Return the (X, Y) coordinate for the center point of the cell that contains the specified text.  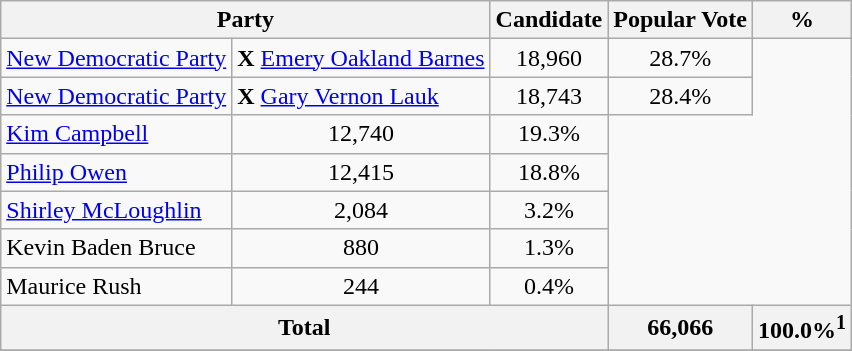
Candidate (549, 20)
Party (246, 20)
Kevin Baden Bruce (116, 248)
Total (304, 328)
19.3% (549, 134)
244 (361, 286)
28.7% (680, 58)
% (802, 20)
66,066 (680, 328)
12,740 (361, 134)
1.3% (549, 248)
3.2% (549, 210)
Philip Owen (116, 172)
X Gary Vernon Lauk (361, 96)
28.4% (680, 96)
Shirley McLoughlin (116, 210)
12,415 (361, 172)
2,084 (361, 210)
X Emery Oakland Barnes (361, 58)
Popular Vote (680, 20)
18.8% (549, 172)
Kim Campbell (116, 134)
18,960 (549, 58)
880 (361, 248)
0.4% (549, 286)
100.0%1 (802, 328)
Maurice Rush (116, 286)
18,743 (549, 96)
